Detect which cell encompasses the target text, then output its [X, Y] center coordinate. 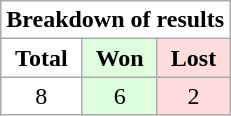
6 [120, 96]
Breakdown of results [116, 20]
Total [42, 58]
2 [193, 96]
Lost [193, 58]
8 [42, 96]
Won [120, 58]
